Output the [X, Y] coordinate of the center of the cell containing the given text.  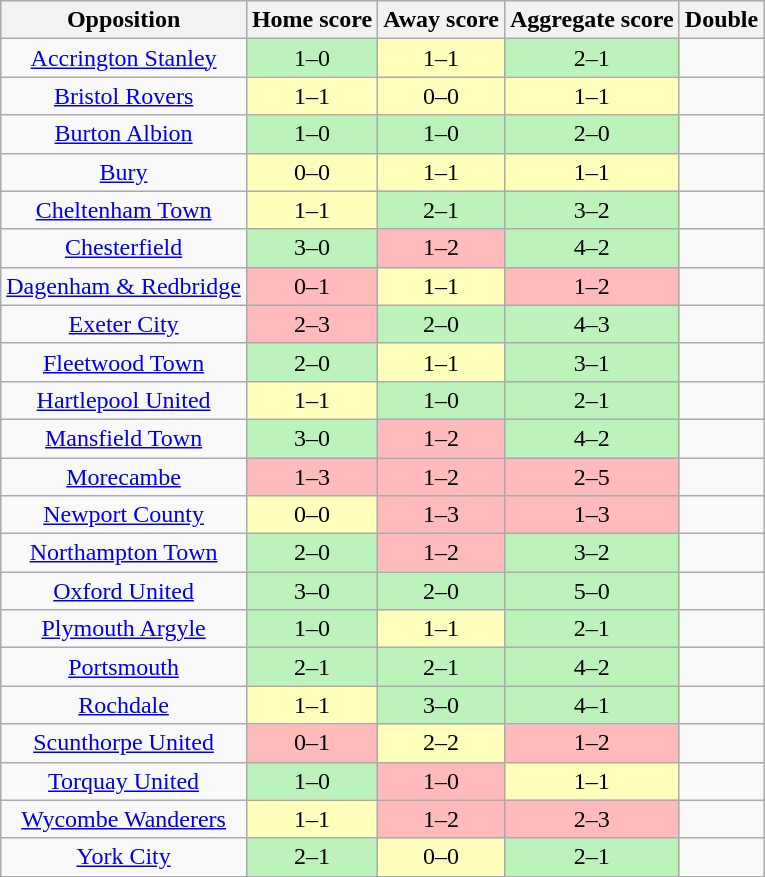
Newport County [124, 515]
Rochdale [124, 705]
Away score [442, 20]
Hartlepool United [124, 400]
York City [124, 857]
Fleetwood Town [124, 362]
Dagenham & Redbridge [124, 286]
Wycombe Wanderers [124, 819]
Scunthorpe United [124, 743]
Aggregate score [592, 20]
2–2 [442, 743]
4–1 [592, 705]
3–1 [592, 362]
Mansfield Town [124, 438]
Bristol Rovers [124, 96]
4–3 [592, 324]
Plymouth Argyle [124, 629]
5–0 [592, 591]
Oxford United [124, 591]
Home score [312, 20]
Chesterfield [124, 248]
Torquay United [124, 781]
Northampton Town [124, 553]
Double [721, 20]
Burton Albion [124, 134]
Portsmouth [124, 667]
Exeter City [124, 324]
Bury [124, 172]
2–5 [592, 477]
Opposition [124, 20]
Accrington Stanley [124, 58]
Morecambe [124, 477]
Cheltenham Town [124, 210]
